Return [X, Y] of the center of cell containing provided text 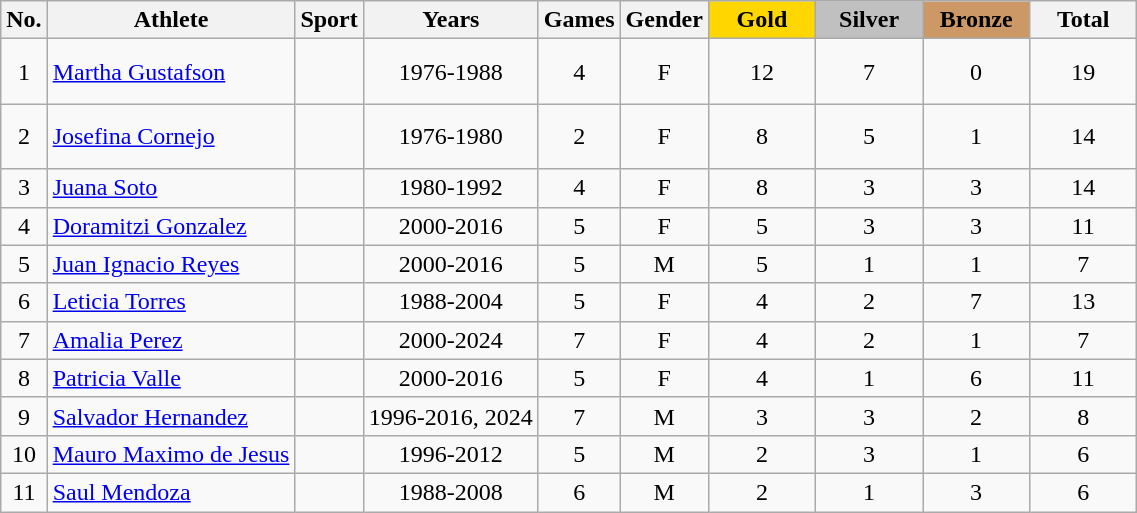
Josefina Cornejo [171, 136]
1976-1988 [450, 72]
Games [579, 20]
Silver [870, 20]
9 [24, 416]
1996-2012 [450, 454]
1996-2016, 2024 [450, 416]
1988-2008 [450, 492]
Gold [762, 20]
Salvador Hernandez [171, 416]
Leticia Torres [171, 302]
No. [24, 20]
Juan Ignacio Reyes [171, 264]
13 [1084, 302]
12 [762, 72]
Sport [329, 20]
Patricia Valle [171, 378]
10 [24, 454]
0 [976, 72]
1988-2004 [450, 302]
Gender [664, 20]
Mauro Maximo de Jesus [171, 454]
Bronze [976, 20]
Martha Gustafson [171, 72]
2000-2024 [450, 340]
Amalia Perez [171, 340]
Total [1084, 20]
Athlete [171, 20]
Juana Soto [171, 188]
19 [1084, 72]
1976-1980 [450, 136]
Doramitzi Gonzalez [171, 226]
Saul Mendoza [171, 492]
1980-1992 [450, 188]
Years [450, 20]
